Locate the cell with the specified text and output its (x, y) center coordinate. 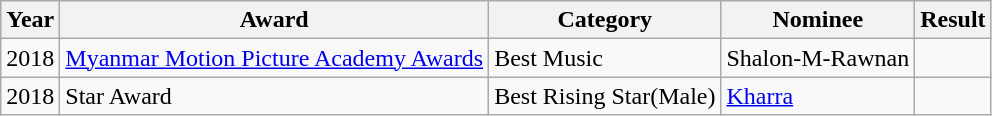
Award (274, 20)
Myanmar Motion Picture Academy Awards (274, 58)
Nominee (818, 20)
Year (30, 20)
Best Music (605, 58)
Result (953, 20)
Best Rising Star(Male) (605, 96)
Shalon-M-Rawnan (818, 58)
Category (605, 20)
Kharra (818, 96)
Star Award (274, 96)
